Locate the cell with the specified text and output its (x, y) center coordinate. 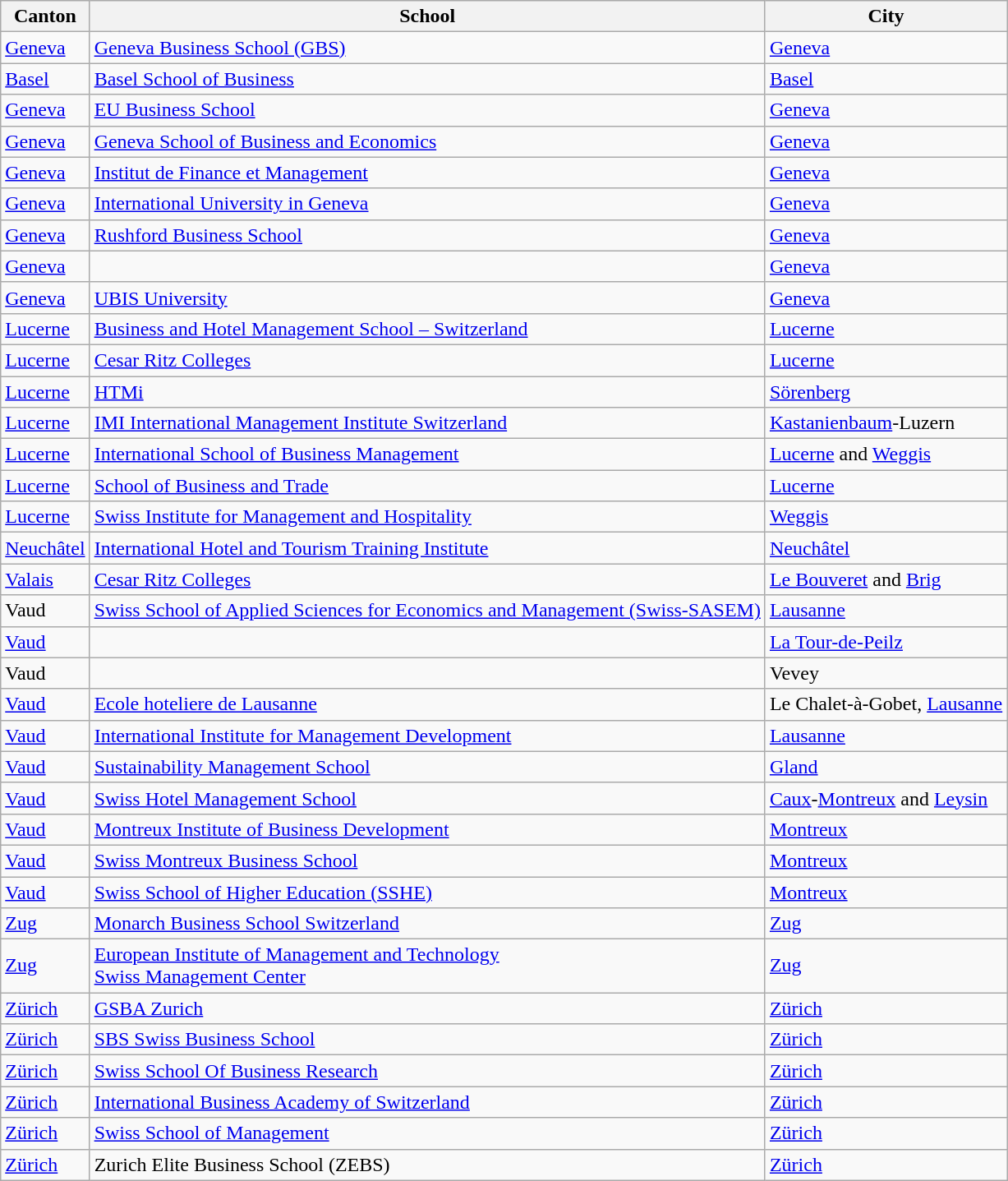
Kastanienbaum-Luzern (886, 423)
Swiss Hotel Management School (427, 798)
HTMi (427, 392)
Sustainability Management School (427, 767)
Swiss Montreux Business School (427, 860)
Lucerne and Weggis (886, 454)
Canton (45, 16)
Valais (45, 579)
Le Chalet-à-Gobet, Lausanne (886, 704)
Sörenberg (886, 392)
International University in Geneva (427, 204)
International School of Business Management (427, 454)
Caux-Montreux and Leysin (886, 798)
La Tour-de-Peilz (886, 642)
SBS Swiss Business School (427, 1040)
IMI International Management Institute Switzerland (427, 423)
Swiss School of Applied Sciences for Economics and Management (Swiss-SASEM) (427, 611)
School of Business and Trade (427, 486)
Montreux Institute of Business Development (427, 829)
Gland (886, 767)
Le Bouveret and Brig (886, 579)
Swiss School of Higher Education (SSHE) (427, 892)
International Institute for Management Development (427, 736)
Business and Hotel Management School – Switzerland (427, 329)
Swiss Institute for Management and Hospitality (427, 517)
EU Business School (427, 110)
School (427, 16)
Swiss School Of Business Research (427, 1071)
Rushford Business School (427, 235)
Geneva Business School (GBS) (427, 48)
Weggis (886, 517)
International Business Academy of Switzerland (427, 1102)
Vevey (886, 673)
European Institute of Management and TechnologySwiss Management Center (427, 966)
Geneva School of Business and Economics (427, 141)
GSBA Zurich (427, 1008)
Zurich Elite Business School (ZEBS) (427, 1165)
Institut de Finance et Management (427, 173)
Swiss School of Management (427, 1133)
Ecole hoteliere de Lausanne (427, 704)
City (886, 16)
UBIS University (427, 298)
Monarch Business School Switzerland (427, 924)
Basel School of Business (427, 79)
International Hotel and Tourism Training Institute (427, 548)
